Scan for the cell matching the given text and deliver its [X, Y] coordinate at center. 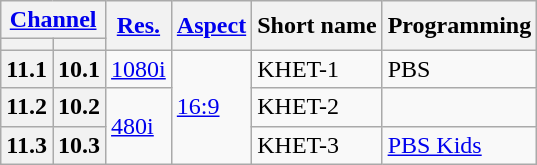
11.3 [27, 145]
Res. [139, 26]
Short name [317, 26]
Programming [460, 26]
11.2 [27, 107]
10.2 [78, 107]
PBS [460, 69]
10.1 [78, 69]
1080i [139, 69]
KHET-3 [317, 145]
16:9 [211, 107]
KHET-2 [317, 107]
PBS Kids [460, 145]
KHET-1 [317, 69]
Channel [54, 20]
480i [139, 126]
11.1 [27, 69]
Aspect [211, 26]
10.3 [78, 145]
